Identify which cell holds the provided text, then report its (x, y) central coordinate. 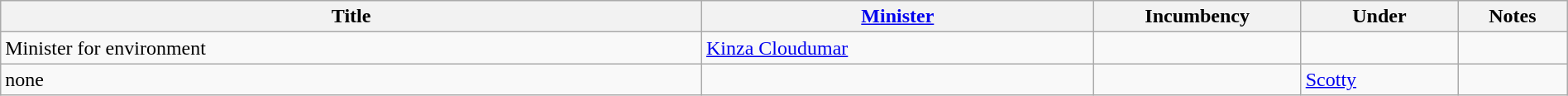
Minister for environment (351, 48)
none (351, 79)
Under (1379, 17)
Kinza Cloudumar (898, 48)
Title (351, 17)
Minister (898, 17)
Notes (1513, 17)
Incumbency (1198, 17)
Scotty (1379, 79)
